Output the [x, y] coordinate of the center of the cell containing the given text.  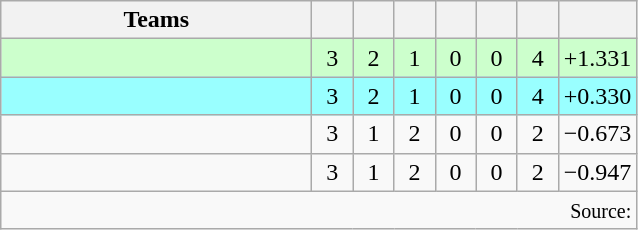
+1.331 [598, 58]
Teams [156, 20]
−0.673 [598, 134]
−0.947 [598, 172]
Source: [319, 210]
+0.330 [598, 96]
